Identify which cell holds the provided text, then report its [X, Y] central coordinate. 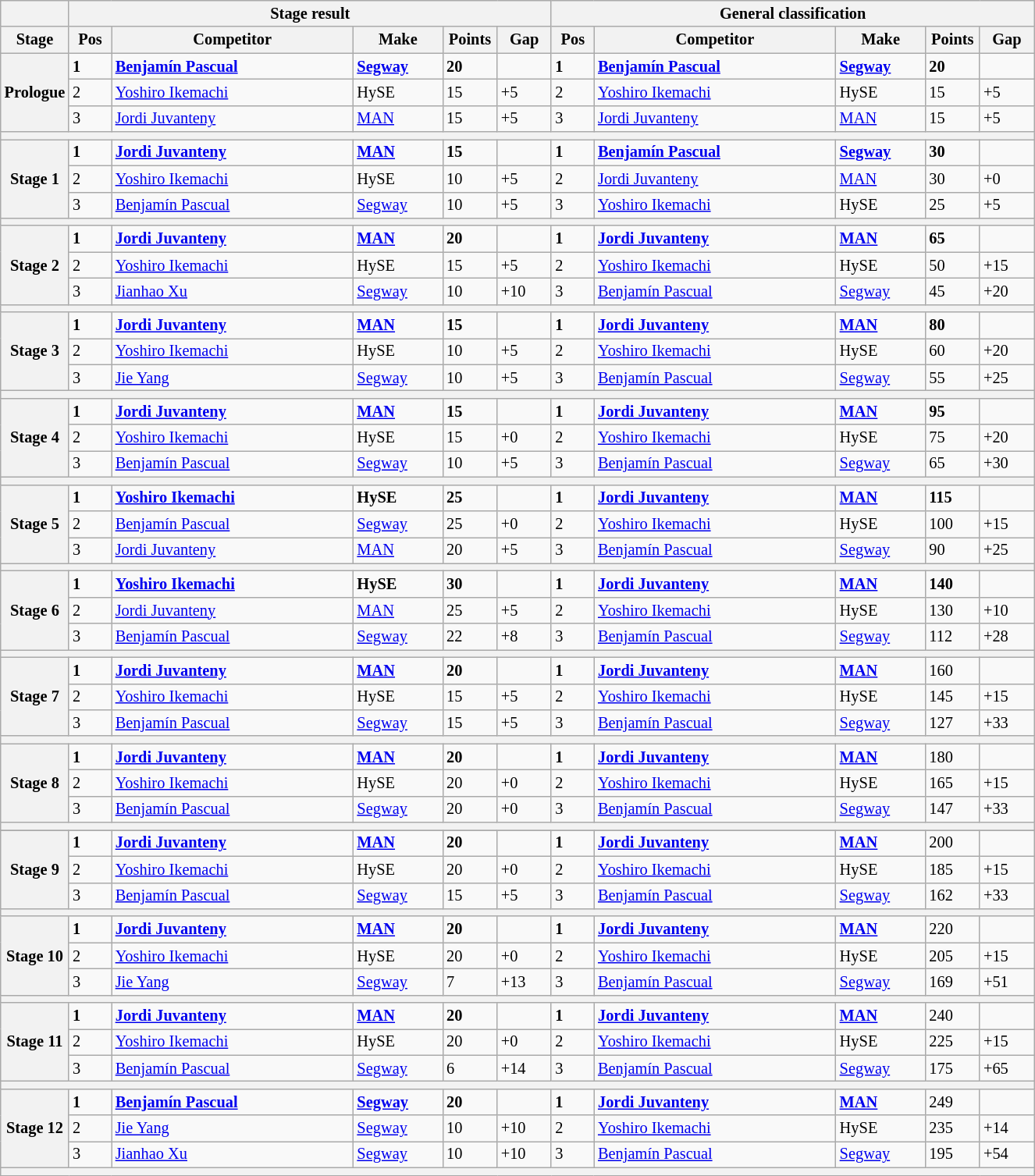
127 [952, 723]
200 [952, 843]
+30 [1007, 464]
+54 [1007, 1154]
225 [952, 1042]
55 [952, 378]
195 [952, 1154]
22 [470, 637]
Stage [34, 40]
130 [952, 610]
Stage 5 [34, 524]
6 [470, 1068]
Stage 10 [34, 955]
Stage 6 [34, 610]
185 [952, 869]
160 [952, 670]
+13 [525, 982]
50 [952, 265]
145 [952, 697]
169 [952, 982]
175 [952, 1068]
165 [952, 783]
Stage 12 [34, 1128]
Stage 9 [34, 869]
Stage 2 [34, 265]
+51 [1007, 982]
+65 [1007, 1068]
162 [952, 896]
115 [952, 498]
240 [952, 1016]
95 [952, 411]
90 [952, 550]
60 [952, 351]
100 [952, 524]
Stage 8 [34, 783]
7 [470, 982]
Stage 11 [34, 1043]
249 [952, 1102]
80 [952, 325]
Stage 4 [34, 437]
140 [952, 584]
147 [952, 809]
+8 [525, 637]
Prologue [34, 92]
180 [952, 757]
Stage 3 [34, 351]
75 [952, 438]
Stage 7 [34, 696]
220 [952, 929]
Stage result [310, 13]
45 [952, 291]
205 [952, 956]
112 [952, 637]
235 [952, 1128]
General classification [792, 13]
Stage 1 [34, 178]
+28 [1007, 637]
